Output the (x, y) coordinate of the center of the cell containing the given text.  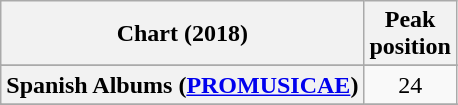
Spanish Albums (PROMUSICAE) (182, 85)
Chart (2018) (182, 34)
Peak position (410, 34)
24 (410, 85)
